Provide the (x, y) coordinate of the cell's center where the given text is located.  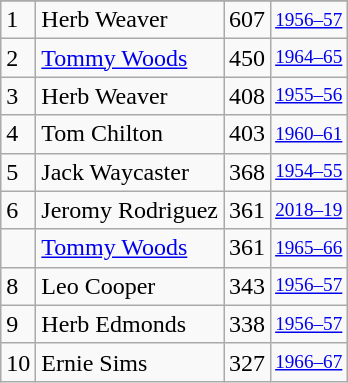
1965–66 (309, 248)
Leo Cooper (130, 286)
450 (248, 58)
1955–56 (309, 96)
2 (18, 58)
343 (248, 286)
3 (18, 96)
5 (18, 172)
403 (248, 134)
8 (18, 286)
607 (248, 20)
4 (18, 134)
1 (18, 20)
2018–19 (309, 210)
368 (248, 172)
Tom Chilton (130, 134)
Jeromy Rodriguez (130, 210)
1960–61 (309, 134)
338 (248, 324)
10 (18, 362)
Ernie Sims (130, 362)
Herb Edmonds (130, 324)
Jack Waycaster (130, 172)
9 (18, 324)
1964–65 (309, 58)
408 (248, 96)
1954–55 (309, 172)
327 (248, 362)
6 (18, 210)
1966–67 (309, 362)
